Scan for the cell matching the given text and deliver its [X, Y] coordinate at center. 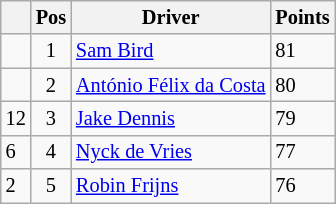
77 [302, 152]
76 [302, 186]
Sam Bird [170, 51]
6 [16, 152]
4 [51, 152]
81 [302, 51]
Pos [51, 17]
1 [51, 51]
António Félix da Costa [170, 85]
Robin Frijns [170, 186]
Nyck de Vries [170, 152]
Jake Dennis [170, 118]
5 [51, 186]
Driver [170, 17]
3 [51, 118]
12 [16, 118]
Points [302, 17]
79 [302, 118]
80 [302, 85]
